Return [x, y] of the center of cell containing provided text 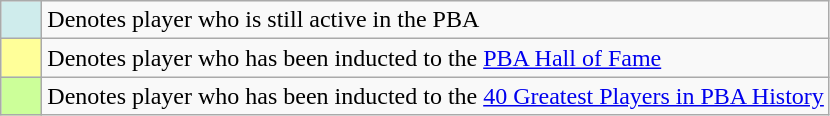
Denotes player who is still active in the PBA [436, 20]
Denotes player who has been inducted to the 40 Greatest Players in PBA History [436, 96]
Denotes player who has been inducted to the PBA Hall of Fame [436, 58]
